Return the [x, y] coordinate for the center point of the cell that contains the specified text.  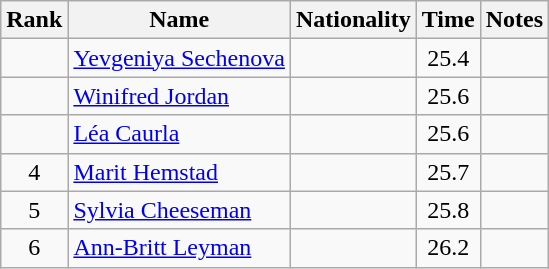
25.4 [448, 58]
25.7 [448, 172]
Ann-Britt Leyman [180, 248]
Yevgeniya Sechenova [180, 58]
26.2 [448, 248]
25.8 [448, 210]
Rank [34, 20]
Time [448, 20]
6 [34, 248]
Winifred Jordan [180, 96]
Nationality [353, 20]
Léa Caurla [180, 134]
Sylvia Cheeseman [180, 210]
5 [34, 210]
4 [34, 172]
Marit Hemstad [180, 172]
Name [180, 20]
Notes [514, 20]
